Search for the cell housing the specified text and yield its [X, Y] center coordinate. 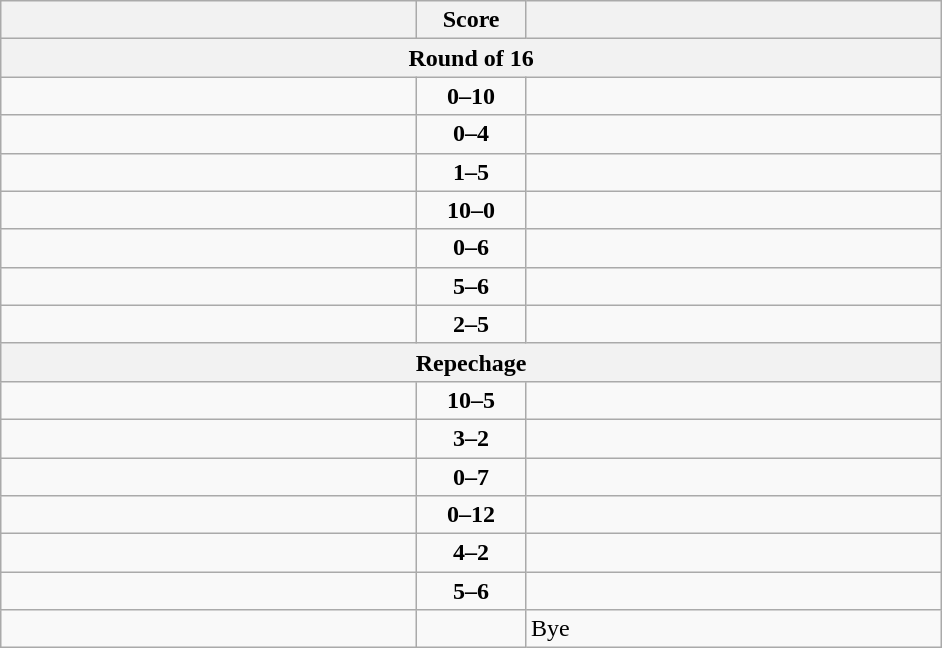
Repechage [472, 362]
Round of 16 [472, 58]
10–5 [472, 400]
2–5 [472, 324]
1–5 [472, 172]
0–12 [472, 515]
Bye [733, 629]
0–4 [472, 134]
Score [472, 20]
4–2 [472, 553]
10–0 [472, 210]
0–7 [472, 477]
3–2 [472, 438]
0–6 [472, 248]
0–10 [472, 96]
